Output the (x, y) coordinate of the center of the cell containing the given text.  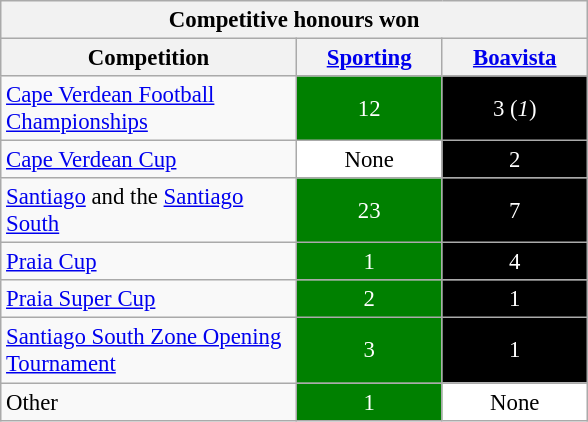
Competition (149, 58)
23 (369, 210)
4 (515, 262)
7 (515, 210)
12 (369, 108)
Boavista (515, 58)
3 (369, 350)
Sporting (369, 58)
Cape Verdean Cup (149, 160)
Santiago South Zone Opening Tournament (149, 350)
Cape Verdean Football Championships (149, 108)
Praia Cup (149, 262)
Other (149, 402)
Praia Super Cup (149, 299)
Santiago and the Santiago South (149, 210)
Competitive honours won (294, 20)
3 (1) (515, 108)
